Return (X, Y) of the center of cell containing provided text 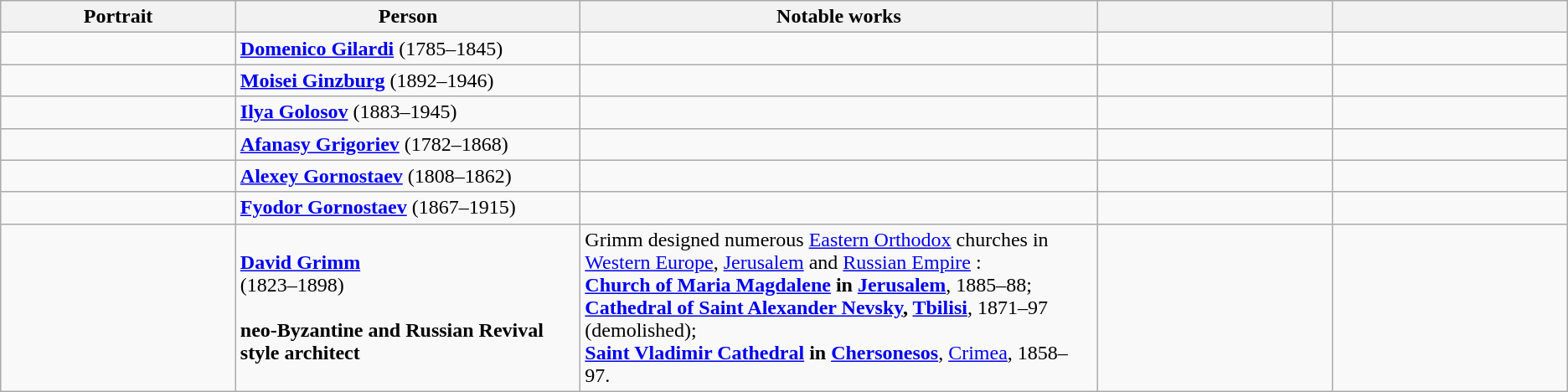
Fyodor Gornostaev (1867–1915) (407, 208)
Person (407, 17)
Portrait (119, 17)
David Grimm(1823–1898)neo-Byzantine and Russian Revival style architect (407, 307)
Alexey Gornostaev (1808–1862) (407, 176)
Notable works (839, 17)
Moisei Ginzburg (1892–1946) (407, 80)
Domenico Gilardi (1785–1845) (407, 49)
Afanasy Grigoriev (1782–1868) (407, 144)
Ilya Golosov (1883–1945) (407, 112)
